Determine the [x, y] coordinate at the center of the cell enclosing the given text.  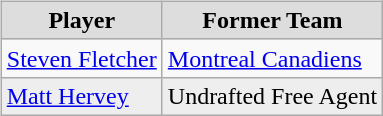
Montreal Canadiens [272, 58]
Player [82, 20]
Former Team [272, 20]
Matt Hervey [82, 96]
Undrafted Free Agent [272, 96]
Steven Fletcher [82, 58]
